Pinpoint the cell where the given text exists, returning its [x, y] midpoint coordinate. 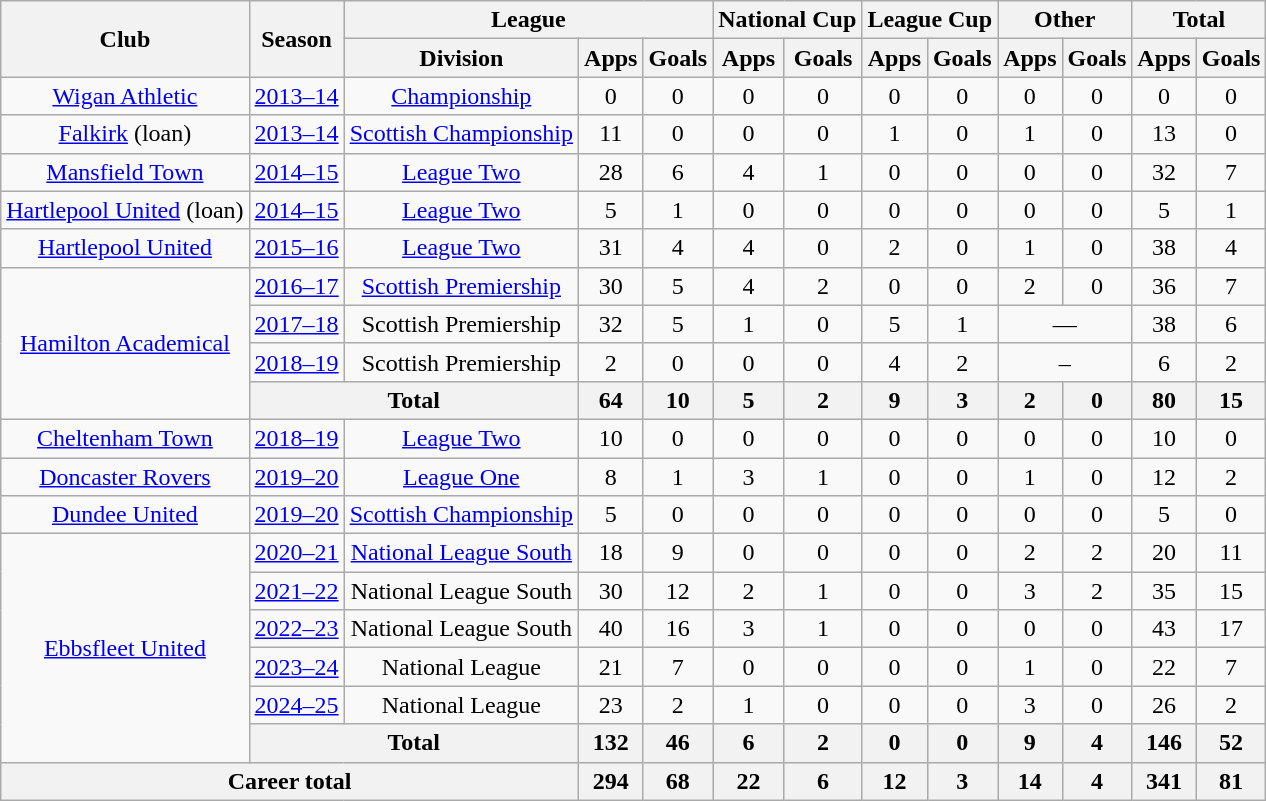
Falkirk (loan) [125, 134]
13 [1164, 134]
18 [611, 553]
Wigan Athletic [125, 96]
132 [611, 743]
2023–24 [296, 667]
21 [611, 667]
64 [611, 400]
2016–17 [296, 286]
Ebbsfleet United [125, 648]
16 [678, 629]
2017–18 [296, 324]
36 [1164, 286]
Season [296, 39]
80 [1164, 400]
14 [1030, 781]
Dundee United [125, 515]
52 [1231, 743]
2024–25 [296, 705]
League One [461, 477]
68 [678, 781]
League [528, 20]
46 [678, 743]
23 [611, 705]
Championship [461, 96]
81 [1231, 781]
Division [461, 58]
20 [1164, 553]
40 [611, 629]
League Cup [930, 20]
Mansfield Town [125, 172]
2015–16 [296, 248]
Doncaster Rovers [125, 477]
146 [1164, 743]
26 [1164, 705]
341 [1164, 781]
17 [1231, 629]
Hartlepool United (loan) [125, 210]
2020–21 [296, 553]
– [1065, 362]
8 [611, 477]
2022–23 [296, 629]
2021–22 [296, 591]
31 [611, 248]
28 [611, 172]
Hamilton Academical [125, 343]
— [1065, 324]
Cheltenham Town [125, 438]
Hartlepool United [125, 248]
Career total [290, 781]
294 [611, 781]
Club [125, 39]
43 [1164, 629]
National Cup [788, 20]
35 [1164, 591]
Other [1065, 20]
